Return (X, Y) of the center of cell containing provided text 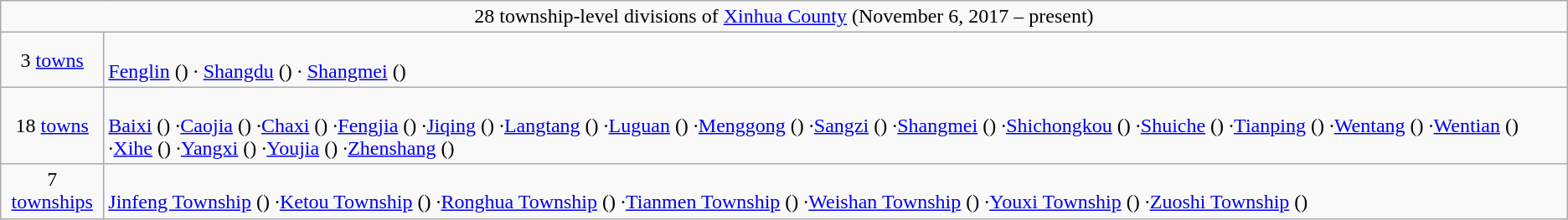
3 towns (52, 60)
28 township-level divisions of Xinhua County (November 6, 2017 – present) (784, 17)
Jinfeng Township () ·Ketou Township () ·Ronghua Township () ·Tianmen Township () ·Weishan Township () ·Youxi Township () ·Zuoshi Township () (836, 191)
18 towns (52, 125)
7 townships (52, 191)
Fenglin () · Shangdu () · Shangmei () (836, 60)
